Find where the given text appears and provide that cell's center as [X, Y] coordinate. 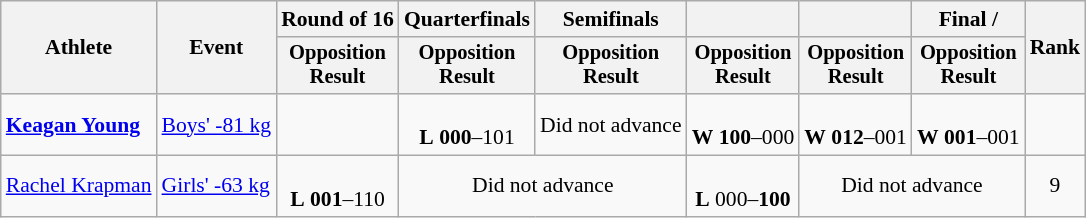
L 000–100 [744, 186]
Quarterfinals [467, 19]
Boys' -81 kg [217, 124]
Event [217, 48]
L 000–101 [467, 124]
Keagan Young [79, 124]
L 001–110 [338, 186]
9 [1056, 186]
Athlete [79, 48]
W 012–001 [856, 124]
Rank [1056, 48]
W 100–000 [744, 124]
Semifinals [611, 19]
W 001–001 [968, 124]
Final / [968, 19]
Rachel Krapman [79, 186]
Girls' -63 kg [217, 186]
Round of 16 [338, 19]
